Provide the (x, y) coordinate of the cell's center where the given text is located.  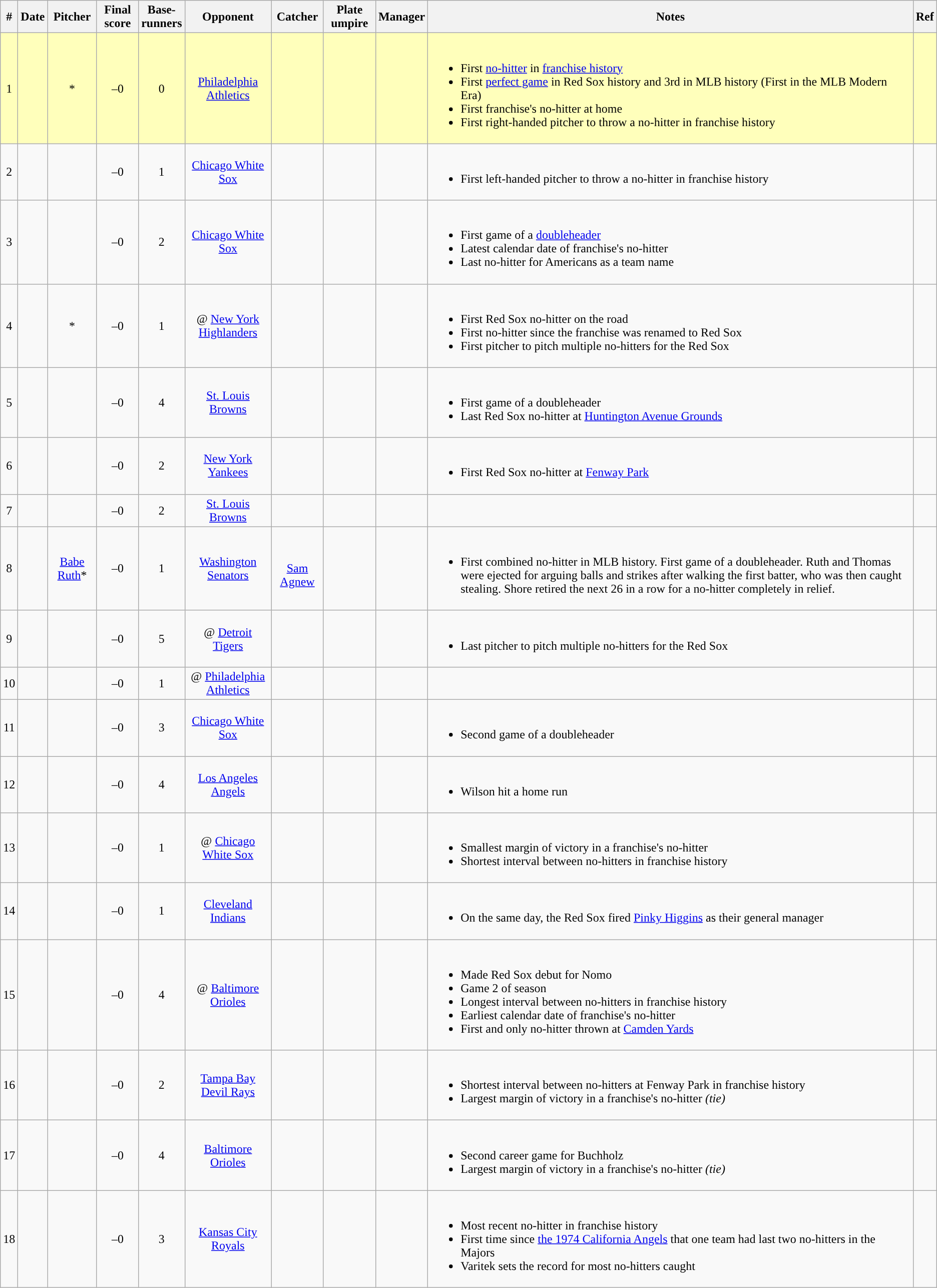
17 (9, 1155)
9 (9, 639)
Wilson hit a home run (671, 784)
12 (9, 784)
Second career game for BuchholzLargest margin of victory in a franchise's no-hitter (tie) (671, 1155)
@ Philadelphia Athletics (228, 683)
7 (9, 511)
Notes (671, 17)
Ref (925, 17)
Babe Ruth* (72, 569)
Opponent (228, 17)
Washington Senators (228, 569)
Last pitcher to pitch multiple no-hitters for the Red Sox (671, 639)
Second game of a doubleheader (671, 728)
Smallest margin of victory in a franchise's no-hitterShortest interval between no-hitters in franchise history (671, 848)
Catcher (297, 17)
Philadelphia Athletics (228, 88)
Sam Agnew (297, 569)
14 (9, 911)
# (9, 17)
First game of a doubleheaderLatest calendar date of franchise's no-hitterLast no-hitter for Americans as a team name (671, 242)
@ Detroit Tigers (228, 639)
On the same day, the Red Sox fired Pinky Higgins as their general manager (671, 911)
Date (33, 17)
First Red Sox no-hitter at Fenway Park (671, 466)
Cleveland Indians (228, 911)
@ New York Highlanders (228, 325)
0 (162, 88)
Los Angeles Angels (228, 784)
@ Baltimore Orioles (228, 995)
Plate umpire (349, 17)
8 (9, 569)
Baltimore Orioles (228, 1155)
Base-runners (162, 17)
Shortest interval between no-hitters at Fenway Park in franchise historyLargest margin of victory in a franchise's no-hitter (tie) (671, 1085)
13 (9, 848)
16 (9, 1085)
18 (9, 1239)
Kansas City Royals (228, 1239)
11 (9, 728)
15 (9, 995)
New York Yankees (228, 466)
@ Chicago White Sox (228, 848)
First game of a doubleheaderLast Red Sox no-hitter at Huntington Avenue Grounds (671, 402)
Pitcher (72, 17)
Tampa Bay Devil Rays (228, 1085)
First left-handed pitcher to throw a no-hitter in franchise history (671, 172)
6 (9, 466)
Final score (117, 17)
10 (9, 683)
Manager (401, 17)
